Determine the (X, Y) coordinate at the center of the cell enclosing the given text.  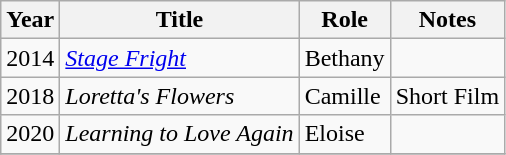
2014 (30, 58)
Short Film (447, 96)
2018 (30, 96)
Role (344, 20)
Title (180, 20)
Bethany (344, 58)
Notes (447, 20)
Year (30, 20)
2020 (30, 134)
Stage Fright (180, 58)
Camille (344, 96)
Eloise (344, 134)
Learning to Love Again (180, 134)
Loretta's Flowers (180, 96)
